Return the (x, y) coordinate for the center point of the cell that contains the specified text.  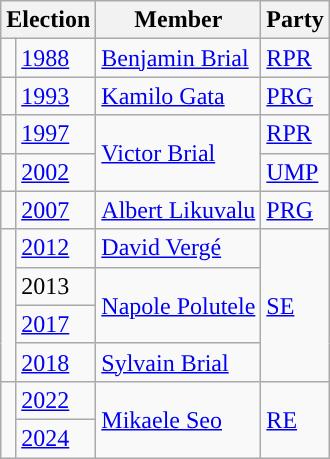
1993 (56, 96)
RE (295, 419)
2007 (56, 210)
2018 (56, 362)
1988 (56, 58)
2013 (56, 286)
UMP (295, 172)
Member (178, 20)
Napole Polutele (178, 305)
Kamilo Gata (178, 96)
2022 (56, 400)
David Vergé (178, 248)
SE (295, 305)
2012 (56, 248)
2024 (56, 438)
Party (295, 20)
2017 (56, 324)
Albert Likuvalu (178, 210)
Election (48, 20)
2002 (56, 172)
Mikaele Seo (178, 419)
Benjamin Brial (178, 58)
Victor Brial (178, 153)
Sylvain Brial (178, 362)
1997 (56, 134)
